Search for the cell housing the specified text and yield its (x, y) center coordinate. 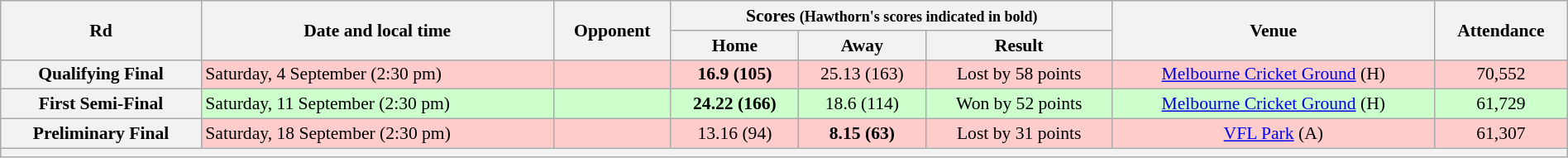
25.13 (163) (862, 74)
16.9 (105) (734, 74)
VFL Park (A) (1274, 134)
Scores (Hawthorn's scores indicated in bold) (892, 16)
8.15 (63) (862, 134)
Home (734, 45)
Venue (1274, 30)
Opponent (612, 30)
24.22 (166) (734, 104)
Saturday, 18 September (2:30 pm) (377, 134)
Lost by 58 points (1019, 74)
13.16 (94) (734, 134)
61,729 (1502, 104)
Qualifying Final (101, 74)
Result (1019, 45)
70,552 (1502, 74)
18.6 (114) (862, 104)
61,307 (1502, 134)
Lost by 31 points (1019, 134)
Rd (101, 30)
Preliminary Final (101, 134)
Away (862, 45)
Date and local time (377, 30)
Saturday, 4 September (2:30 pm) (377, 74)
Won by 52 points (1019, 104)
First Semi-Final (101, 104)
Saturday, 11 September (2:30 pm) (377, 104)
Attendance (1502, 30)
